Find where the given text appears and provide that cell's center as (x, y) coordinate. 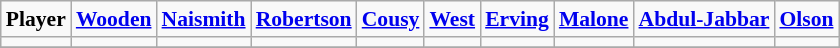
Cousy (391, 19)
Robertson (304, 19)
Abdul-Jabbar (704, 19)
Player (36, 19)
Naismith (204, 19)
Erving (517, 19)
Olson (806, 19)
Malone (594, 19)
West (452, 19)
Wooden (114, 19)
